Identify which cell holds the provided text, then report its (x, y) central coordinate. 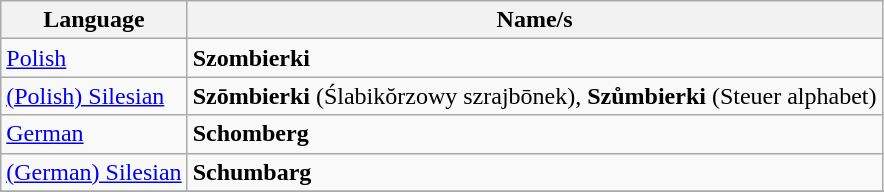
Schumbarg (534, 172)
Polish (94, 58)
(Polish) Silesian (94, 96)
German (94, 134)
Schomberg (534, 134)
Szombierki (534, 58)
(German) Silesian (94, 172)
Name/s (534, 20)
Szōmbierki (Ślabikŏrzowy szrajbōnek), Szůmbierki (Steuer alphabet) (534, 96)
Language (94, 20)
